Detect which cell encompasses the target text, then output its [X, Y] center coordinate. 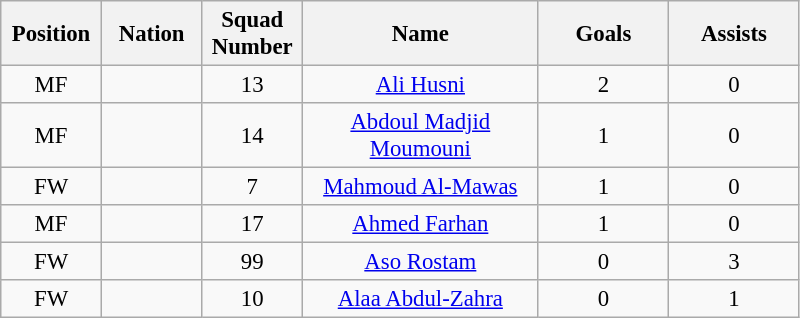
Squad Number [252, 34]
14 [252, 136]
10 [252, 299]
Ali Husni [421, 85]
99 [252, 262]
13 [252, 85]
Assists [734, 34]
Ahmed Farhan [421, 224]
Goals [604, 34]
Mahmoud Al-Mawas [421, 187]
Aso Rostam [421, 262]
2 [604, 85]
Position [52, 34]
17 [252, 224]
7 [252, 187]
Name [421, 34]
3 [734, 262]
Nation [152, 34]
Abdoul Madjid Moumouni [421, 136]
Alaa Abdul-Zahra [421, 299]
